Return the [x, y] coordinate for the center point of the cell that contains the specified text.  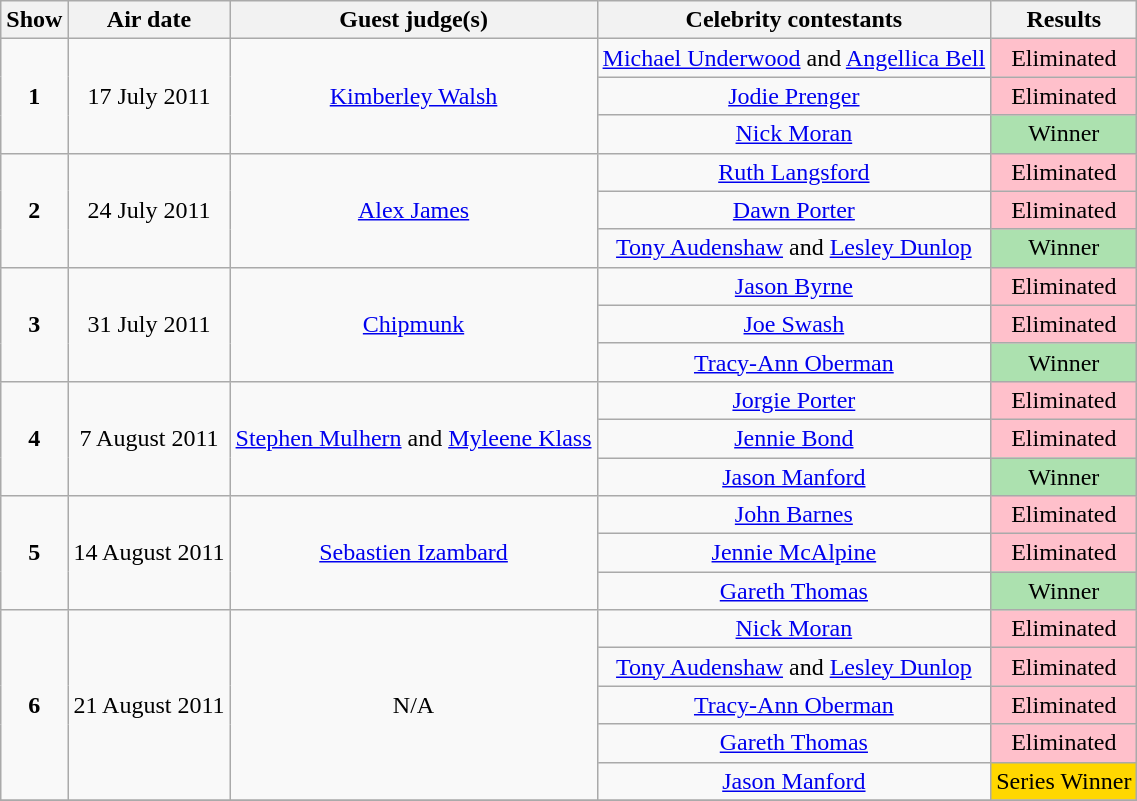
Sebastien Izambard [414, 553]
6 [34, 705]
Results [1064, 20]
Ruth Langsford [794, 172]
Celebrity contestants [794, 20]
Alex James [414, 210]
Stephen Mulhern and Myleene Klass [414, 438]
Joe Swash [794, 324]
2 [34, 210]
Dawn Porter [794, 210]
Show [34, 20]
31 July 2011 [149, 324]
Jennie Bond [794, 438]
Jennie McAlpine [794, 553]
Jorgie Porter [794, 400]
1 [34, 96]
Jason Byrne [794, 286]
3 [34, 324]
N/A [414, 705]
4 [34, 438]
14 August 2011 [149, 553]
7 August 2011 [149, 438]
Kimberley Walsh [414, 96]
Jodie Prenger [794, 96]
Michael Underwood and Angellica Bell [794, 58]
Series Winner [1064, 781]
17 July 2011 [149, 96]
Air date [149, 20]
5 [34, 553]
Chipmunk [414, 324]
21 August 2011 [149, 705]
John Barnes [794, 515]
24 July 2011 [149, 210]
Guest judge(s) [414, 20]
